Determine the [x, y] coordinate at the center of the cell enclosing the given text.  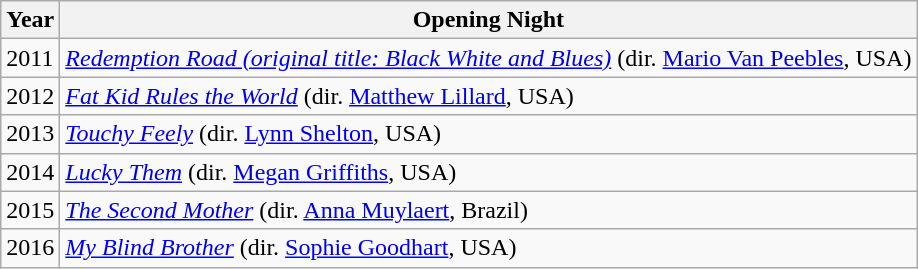
Year [30, 20]
Redemption Road (original title: Black White and Blues) (dir. Mario Van Peebles, USA) [488, 58]
2013 [30, 134]
2016 [30, 248]
Opening Night [488, 20]
2015 [30, 210]
Touchy Feely (dir. Lynn Shelton, USA) [488, 134]
The Second Mother (dir. Anna Muylaert, Brazil) [488, 210]
2012 [30, 96]
Lucky Them (dir. Megan Griffiths, USA) [488, 172]
2011 [30, 58]
2014 [30, 172]
My Blind Brother (dir. Sophie Goodhart, USA) [488, 248]
Fat Kid Rules the World (dir. Matthew Lillard, USA) [488, 96]
